Provide the (x, y) coordinate of the cell's center where the given text is located.  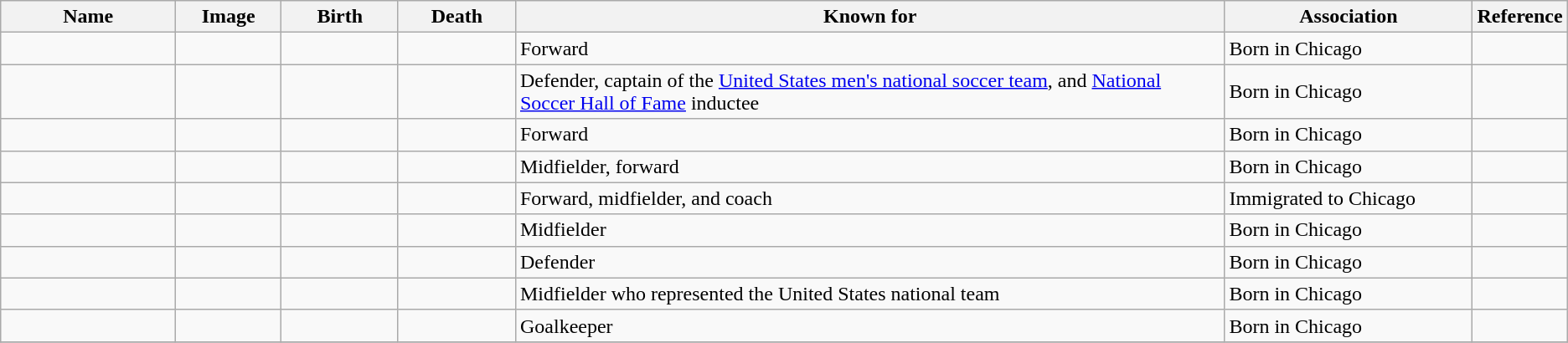
Association (1349, 17)
Midfielder (869, 230)
Name (89, 17)
Midfielder who represented the United States national team (869, 294)
Birth (340, 17)
Image (229, 17)
Reference (1519, 17)
Defender (869, 262)
Midfielder, forward (869, 166)
Immigrated to Chicago (1349, 198)
Death (456, 17)
Defender, captain of the United States men's national soccer team, and National Soccer Hall of Fame inductee (869, 92)
Forward, midfielder, and coach (869, 198)
Goalkeeper (869, 325)
Known for (869, 17)
